Find where the given text appears and provide that cell's center as (x, y) coordinate. 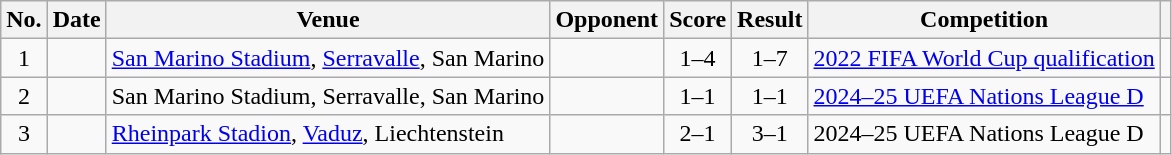
2 (24, 96)
Result (770, 20)
Score (698, 20)
2–1 (698, 134)
1 (24, 58)
1–4 (698, 58)
Venue (328, 20)
Competition (984, 20)
1–7 (770, 58)
Opponent (607, 20)
3–1 (770, 134)
Rheinpark Stadion, Vaduz, Liechtenstein (328, 134)
3 (24, 134)
No. (24, 20)
2022 FIFA World Cup qualification (984, 58)
Date (76, 20)
